Find where the given text appears and provide that cell's center as (X, Y) coordinate. 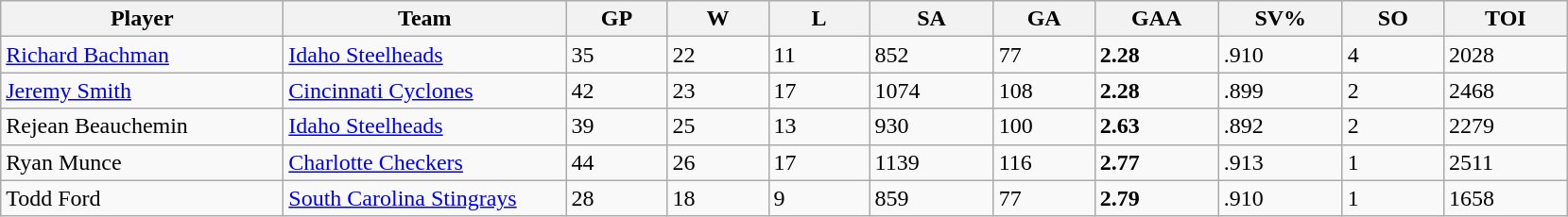
Todd Ford (142, 198)
9 (818, 198)
W (718, 19)
GP (616, 19)
13 (818, 126)
28 (616, 198)
26 (718, 162)
GAA (1157, 19)
852 (932, 55)
11 (818, 55)
4 (1393, 55)
42 (616, 91)
859 (932, 198)
1658 (1505, 198)
2468 (1505, 91)
108 (1043, 91)
2028 (1505, 55)
Team (425, 19)
1139 (932, 162)
2.77 (1157, 162)
25 (718, 126)
Richard Bachman (142, 55)
2279 (1505, 126)
23 (718, 91)
22 (718, 55)
116 (1043, 162)
35 (616, 55)
Charlotte Checkers (425, 162)
2.63 (1157, 126)
44 (616, 162)
100 (1043, 126)
Rejean Beauchemin (142, 126)
SO (1393, 19)
.913 (1280, 162)
GA (1043, 19)
SA (932, 19)
39 (616, 126)
TOI (1505, 19)
Ryan Munce (142, 162)
Player (142, 19)
Cincinnati Cyclones (425, 91)
2.79 (1157, 198)
2511 (1505, 162)
.899 (1280, 91)
Jeremy Smith (142, 91)
18 (718, 198)
L (818, 19)
1074 (932, 91)
South Carolina Stingrays (425, 198)
930 (932, 126)
SV% (1280, 19)
.892 (1280, 126)
